Find where the given text appears and provide that cell's center as (X, Y) coordinate. 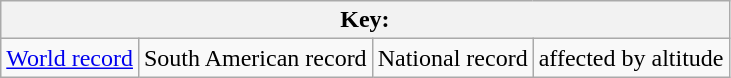
affected by altitude (631, 58)
National record (452, 58)
World record (70, 58)
South American record (255, 58)
Key: (365, 20)
